Search for the cell housing the specified text and yield its (X, Y) center coordinate. 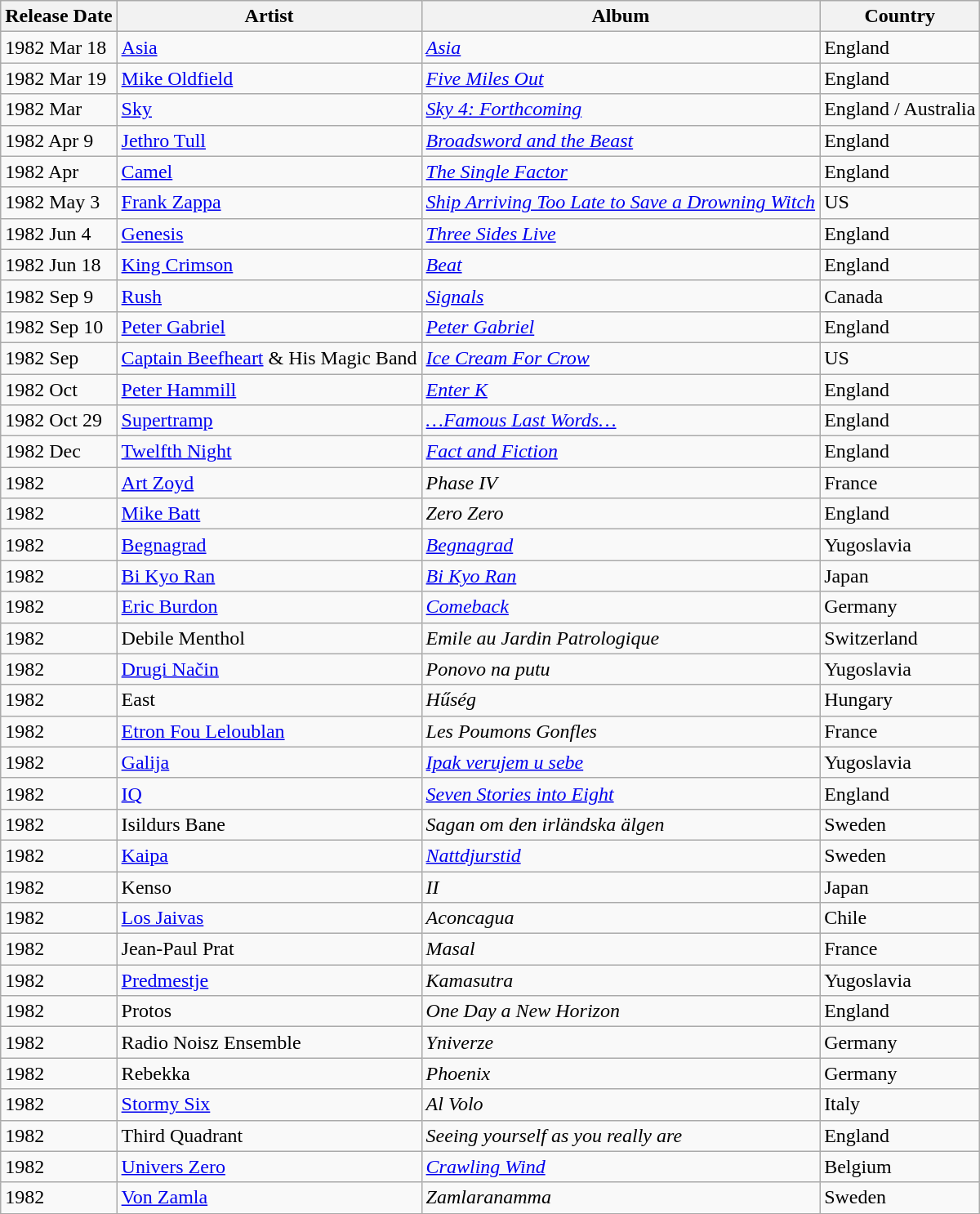
Seeing yourself as you really are (621, 1136)
Zero Zero (621, 514)
Yniverze (621, 1042)
1982 Mar 19 (59, 78)
Release Date (59, 16)
East (269, 700)
1982 Oct (59, 390)
Belgium (900, 1167)
Protos (269, 1011)
…Famous Last Words… (621, 421)
Phase IV (621, 483)
The Single Factor (621, 172)
Signals (621, 296)
Etron Fou Leloublan (269, 731)
Album (621, 16)
Crawling Wind (621, 1167)
Canada (900, 296)
Ship Arriving Too Late to Save a Drowning Witch (621, 203)
Stormy Six (269, 1105)
King Crimson (269, 265)
Les Poumons Gonfles (621, 731)
Art Zoyd (269, 483)
1982 Sep (59, 358)
Fact and Fiction (621, 452)
1982 Sep 10 (59, 327)
Supertramp (269, 421)
II (621, 886)
Kenso (269, 886)
Chile (900, 918)
Peter Hammill (269, 390)
Country (900, 16)
Isildurs Bane (269, 824)
Beat (621, 265)
Aconcagua (621, 918)
Mike Oldfield (269, 78)
1982 Jun 4 (59, 234)
Univers Zero (269, 1167)
Enter K (621, 390)
1982 Apr 9 (59, 141)
1982 Apr (59, 172)
Five Miles Out (621, 78)
Comeback (621, 607)
Switzerland (900, 638)
Emile au Jardin Patrologique (621, 638)
1982 Dec (59, 452)
Galija (269, 762)
Kaipa (269, 855)
1982 Mar (59, 109)
Sky (269, 109)
Genesis (269, 234)
Twelfth Night (269, 452)
England / Australia (900, 109)
Von Zamla (269, 1198)
Eric Burdon (269, 607)
Ice Cream For Crow (621, 358)
Hungary (900, 700)
1982 Oct 29 (59, 421)
Masal (621, 949)
1982 Jun 18 (59, 265)
Mike Batt (269, 514)
One Day a New Horizon (621, 1011)
Italy (900, 1105)
Phoenix (621, 1073)
Predmestje (269, 980)
Sagan om den irländska älgen (621, 824)
Broadsword and the Beast (621, 141)
Captain Beefheart & His Magic Band (269, 358)
Seven Stories into Eight (621, 793)
Frank Zappa (269, 203)
Camel (269, 172)
Ipak verujem u sebe (621, 762)
1982 Mar 18 (59, 47)
Radio Noisz Ensemble (269, 1042)
Jethro Tull (269, 141)
Three Sides Live (621, 234)
1982 May 3 (59, 203)
Al Volo (621, 1105)
Jean-Paul Prat (269, 949)
Ponovo na putu (621, 669)
Sky 4: Forthcoming (621, 109)
Artist (269, 16)
Los Jaivas (269, 918)
1982 Sep 9 (59, 296)
Third Quadrant (269, 1136)
Hűség (621, 700)
Rebekka (269, 1073)
Nattdjurstid (621, 855)
Rush (269, 296)
Drugi Način (269, 669)
Kamasutra (621, 980)
IQ (269, 793)
Zamlaranamma (621, 1198)
Debile Menthol (269, 638)
